Search for the cell housing the specified text and yield its (X, Y) center coordinate. 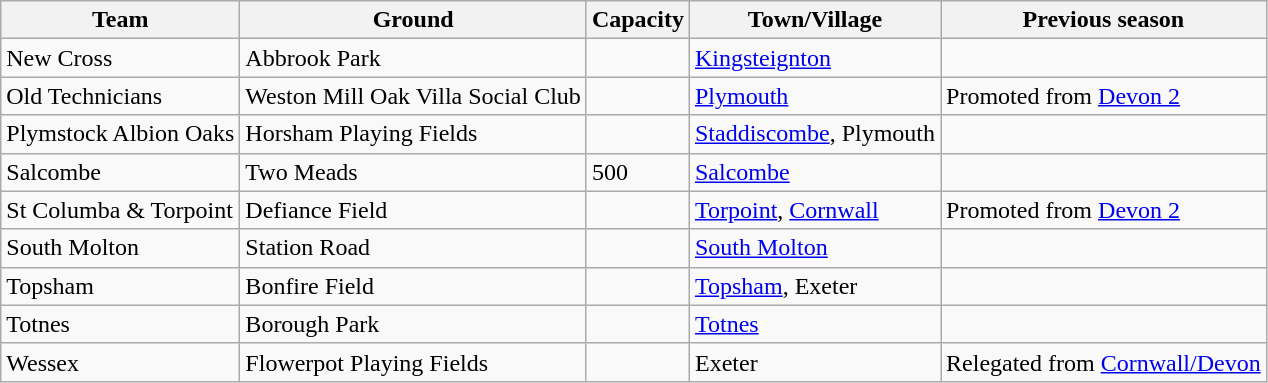
St Columba & Torpoint (120, 210)
Plymstock Albion Oaks (120, 134)
Town/Village (814, 20)
Plymouth (814, 96)
Topsham (120, 286)
Exeter (814, 362)
Defiance Field (414, 210)
Horsham Playing Fields (414, 134)
Topsham, Exeter (814, 286)
Team (120, 20)
500 (638, 172)
Weston Mill Oak Villa Social Club (414, 96)
Bonfire Field (414, 286)
Abbrook Park (414, 58)
Kingsteignton (814, 58)
Station Road (414, 248)
Wessex (120, 362)
Torpoint, Cornwall (814, 210)
Ground (414, 20)
Staddiscombe, Plymouth (814, 134)
Two Meads (414, 172)
Borough Park (414, 324)
Capacity (638, 20)
Relegated from Cornwall/Devon (1104, 362)
New Cross (120, 58)
Old Technicians (120, 96)
Previous season (1104, 20)
Flowerpot Playing Fields (414, 362)
